Output the [X, Y] coordinate of the center of the cell containing the given text.  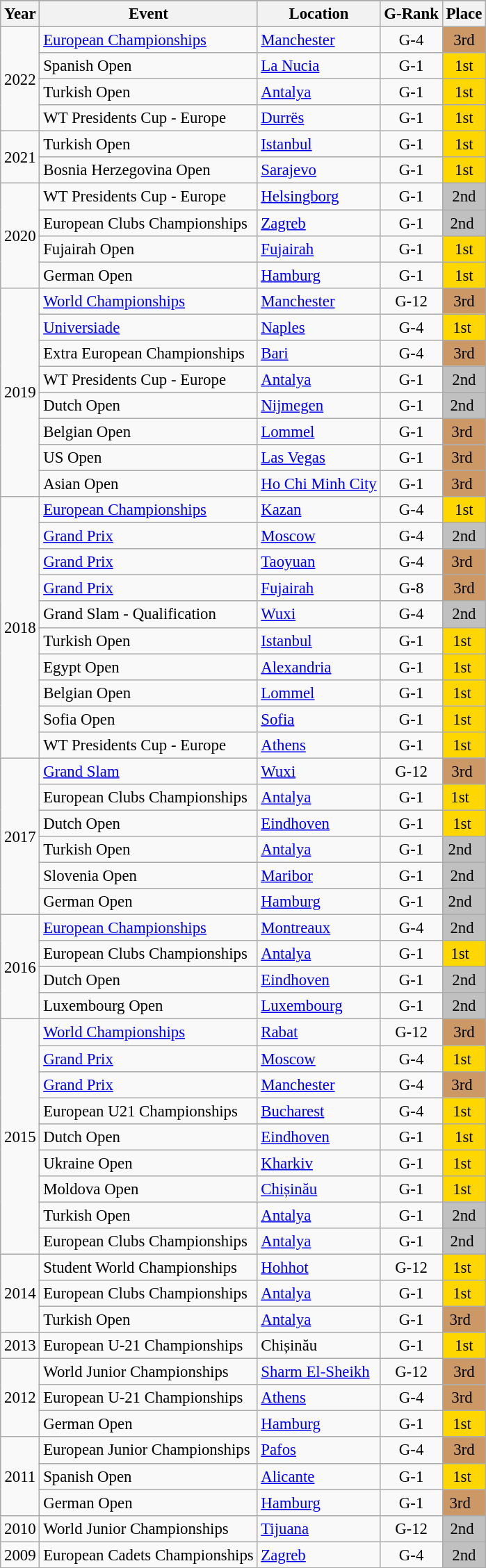
Year [20, 14]
Asian Open [149, 484]
Location [318, 14]
2018 [20, 627]
European Junior Championships [149, 1451]
Place [464, 14]
Slovenia Open [149, 876]
Sofia [318, 719]
Luxembourg [318, 1007]
Las Vegas [318, 458]
Luxembourg Open [149, 1007]
Taoyuan [318, 562]
Sharm El-Sheikh [318, 1372]
2020 [20, 236]
Pafos [318, 1451]
Hohhot [318, 1267]
Grand Slam [149, 771]
Bucharest [318, 1111]
Naples [318, 327]
Extra European Championships [149, 354]
La Nucia [318, 66]
Nijmegen [318, 406]
Sarajevo [318, 170]
Bari [318, 354]
2013 [20, 1346]
2019 [20, 392]
Alicante [318, 1476]
Kharkiv [318, 1163]
2011 [20, 1477]
2010 [20, 1528]
2016 [20, 967]
Montreaux [318, 928]
Grand Slam - Qualification [149, 615]
2012 [20, 1398]
Alexandria [318, 667]
Egypt Open [149, 667]
Event [149, 14]
European U21 Championships [149, 1111]
2021 [20, 157]
Rabat [318, 1032]
Universiade [149, 327]
Helsingborg [318, 197]
Student World Championships [149, 1267]
Maribor [318, 876]
Durrës [318, 118]
G-8 [412, 588]
2022 [20, 79]
Bosnia Herzegovina Open [149, 170]
2015 [20, 1137]
Ukraine Open [149, 1163]
G-Rank [412, 14]
Moldova Open [149, 1189]
Tijuana [318, 1528]
Fujairah Open [149, 249]
2017 [20, 836]
Ho Chi Minh City [318, 484]
US Open [149, 458]
2009 [20, 1555]
2014 [20, 1294]
European Cadets Championships [149, 1555]
Sofia Open [149, 719]
Kazan [318, 510]
